Pinpoint the cell where the given text exists, returning its (x, y) midpoint coordinate. 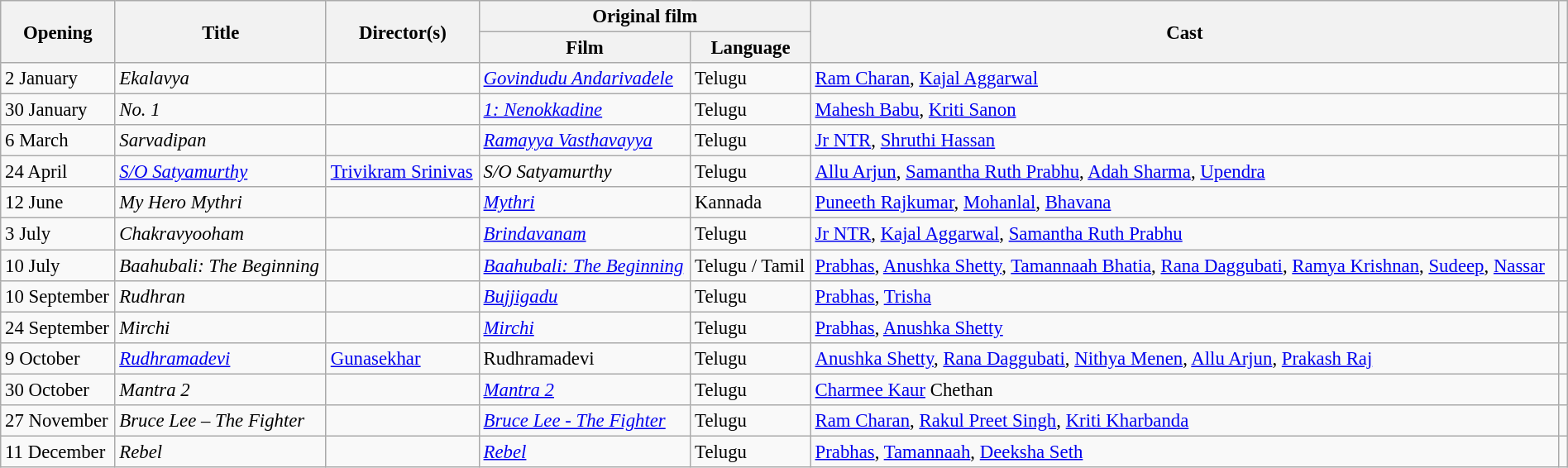
Prabhas, Trisha (1184, 296)
Cast (1184, 31)
Bruce Lee - The Fighter (584, 421)
Bruce Lee – The Fighter (220, 421)
3 July (58, 234)
No. 1 (220, 110)
Jr NTR, Shruthi Hassan (1184, 141)
11 December (58, 451)
Bujjigadu (584, 296)
My Hero Mythri (220, 203)
Title (220, 31)
30 January (58, 110)
9 October (58, 358)
24 September (58, 327)
Language (751, 48)
Chakravyooham (220, 234)
Rudhran (220, 296)
Mahesh Babu, Kriti Sanon (1184, 110)
Ekalavya (220, 79)
Opening (58, 31)
Gunasekhar (402, 358)
6 March (58, 141)
Puneeth Rajkumar, Mohanlal, Bhavana (1184, 203)
Sarvadipan (220, 141)
24 April (58, 172)
Govindudu Andarivadele (584, 79)
10 September (58, 296)
Prabhas, Anushka Shetty (1184, 327)
Allu Arjun, Samantha Ruth Prabhu, Adah Sharma, Upendra (1184, 172)
Brindavanam (584, 234)
1: Nenokkadine (584, 110)
10 July (58, 265)
Anushka Shetty, Rana Daggubati, Nithya Menen, Allu Arjun, Prakash Raj (1184, 358)
Telugu / Tamil (751, 265)
Trivikram Srinivas (402, 172)
Jr NTR, Kajal Aggarwal, Samantha Ruth Prabhu (1184, 234)
Film (584, 48)
Prabhas, Anushka Shetty, Tamannaah Bhatia, Rana Daggubati, Ramya Krishnan, Sudeep, Nassar (1184, 265)
2 January (58, 79)
Ram Charan, Rakul Preet Singh, Kriti Kharbanda (1184, 421)
12 June (58, 203)
Kannada (751, 203)
Ram Charan, Kajal Aggarwal (1184, 79)
Director(s) (402, 31)
Ramayya Vasthavayya (584, 141)
Original film (645, 17)
27 November (58, 421)
Charmee Kaur Chethan (1184, 389)
Mythri (584, 203)
30 October (58, 389)
Prabhas, Tamannaah, Deeksha Seth (1184, 451)
